Search for the cell housing the specified text and yield its (x, y) center coordinate. 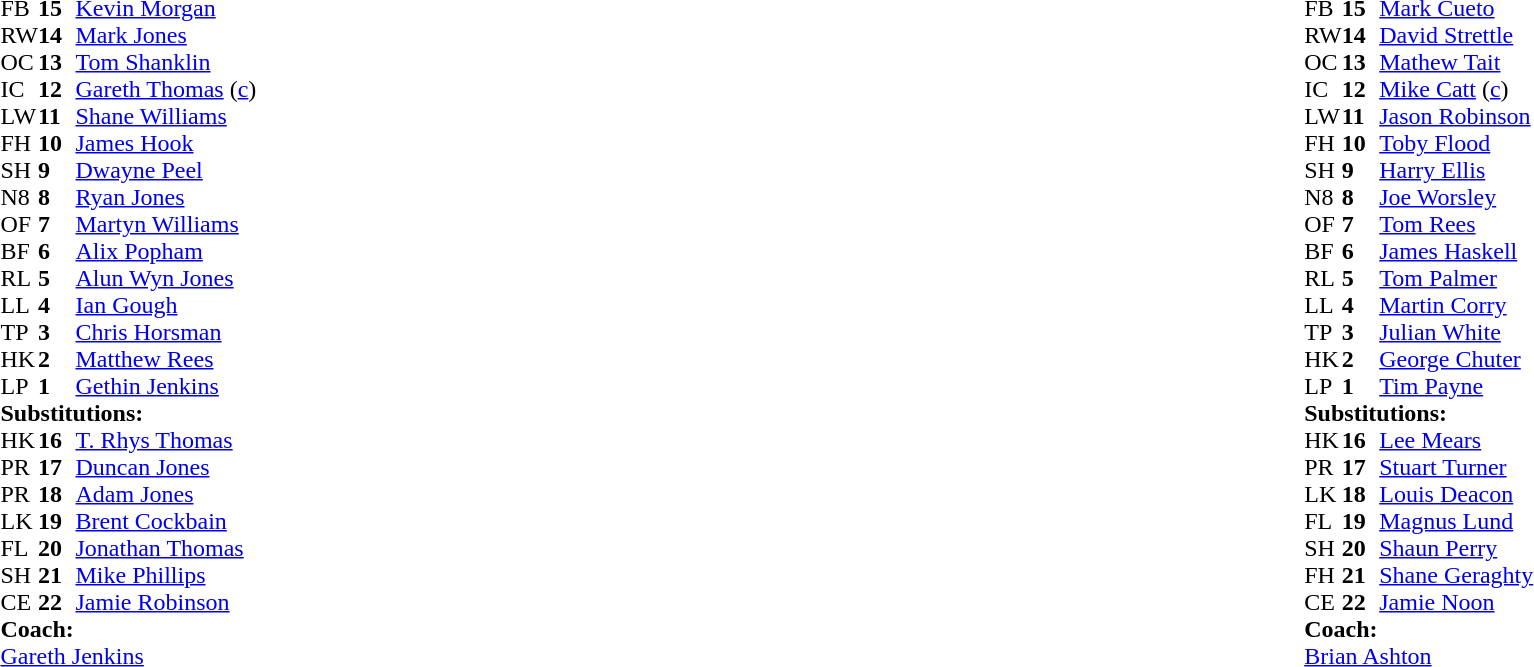
Brent Cockbain (166, 522)
Chris Horsman (166, 332)
George Chuter (1456, 360)
Martin Corry (1456, 306)
Mark Jones (166, 36)
Tim Payne (1456, 386)
Dwayne Peel (166, 170)
Louis Deacon (1456, 494)
James Hook (166, 144)
Julian White (1456, 332)
Mike Catt (c) (1456, 90)
Duncan Jones (166, 468)
Shane Geraghty (1456, 576)
Shaun Perry (1456, 548)
Gareth Thomas (c) (166, 90)
Tom Rees (1456, 224)
Jamie Noon (1456, 602)
James Haskell (1456, 252)
Ryan Jones (166, 198)
Mathew Tait (1456, 62)
Lee Mears (1456, 440)
Harry Ellis (1456, 170)
Alix Popham (166, 252)
Alun Wyn Jones (166, 278)
Magnus Lund (1456, 522)
David Strettle (1456, 36)
Matthew Rees (166, 360)
T. Rhys Thomas (166, 440)
Jamie Robinson (166, 602)
Tom Palmer (1456, 278)
Martyn Williams (166, 224)
Joe Worsley (1456, 198)
Mike Phillips (166, 576)
Jason Robinson (1456, 116)
Tom Shanklin (166, 62)
Toby Flood (1456, 144)
Shane Williams (166, 116)
Stuart Turner (1456, 468)
Gethin Jenkins (166, 386)
Ian Gough (166, 306)
Jonathan Thomas (166, 548)
Adam Jones (166, 494)
